Determine the (X, Y) coordinate at the center of the cell enclosing the given text.  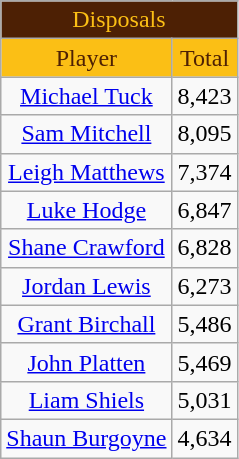
Shaun Burgoyne (86, 438)
John Platten (86, 362)
6,828 (204, 248)
6,847 (204, 210)
5,469 (204, 362)
Player (86, 58)
5,031 (204, 400)
Disposals (119, 20)
Michael Tuck (86, 96)
5,486 (204, 324)
6,273 (204, 286)
8,423 (204, 96)
Grant Birchall (86, 324)
Luke Hodge (86, 210)
7,374 (204, 172)
Sam Mitchell (86, 134)
Jordan Lewis (86, 286)
8,095 (204, 134)
4,634 (204, 438)
Shane Crawford (86, 248)
Liam Shiels (86, 400)
Leigh Matthews (86, 172)
Total (204, 58)
